Provide the [x, y] coordinate of the cell's center where the given text is located.  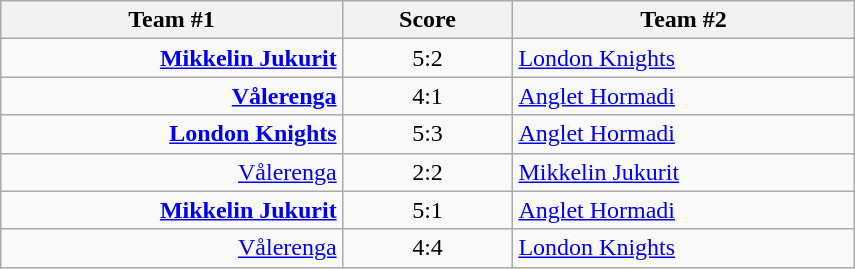
Score [428, 20]
Team #1 [172, 20]
5:3 [428, 134]
4:4 [428, 248]
Team #2 [684, 20]
5:2 [428, 58]
4:1 [428, 96]
2:2 [428, 172]
5:1 [428, 210]
